Extract the (X, Y) coordinate from the center of the cell holding the provided text.  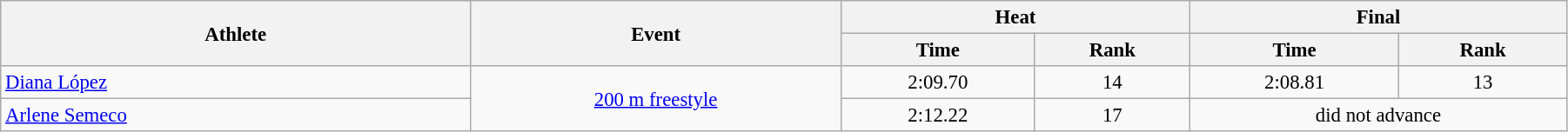
Event (656, 33)
did not advance (1378, 115)
Athlete (236, 33)
2:09.70 (938, 82)
Diana López (236, 82)
200 m freestyle (656, 99)
Final (1378, 17)
13 (1483, 82)
Heat (1016, 17)
Arlene Semeco (236, 115)
17 (1112, 115)
2:12.22 (938, 115)
14 (1112, 82)
2:08.81 (1294, 82)
